Scan for the cell matching the given text and deliver its (X, Y) coordinate at center. 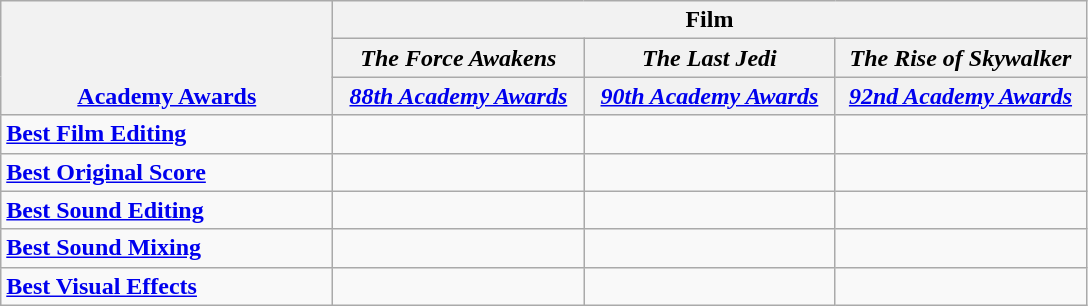
The Rise of Skywalker (960, 58)
Best Sound Editing (167, 210)
92nd Academy Awards (960, 96)
Best Original Score (167, 172)
88th Academy Awards (458, 96)
Academy Awards (167, 58)
The Last Jedi (710, 58)
Best Sound Mixing (167, 248)
Film (710, 20)
90th Academy Awards (710, 96)
Best Visual Effects (167, 286)
The Force Awakens (458, 58)
Best Film Editing (167, 134)
